Detect which cell encompasses the target text, then output its (X, Y) center coordinate. 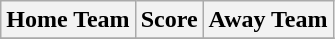
Home Team (68, 20)
Away Team (268, 20)
Score (169, 20)
